Identify which cell holds the provided text, then report its (x, y) central coordinate. 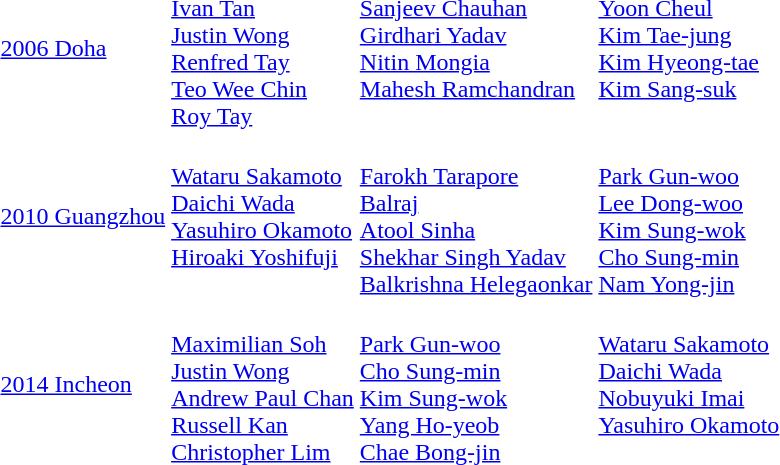
Wataru SakamotoDaichi WadaYasuhiro OkamotoHiroaki Yoshifuji (263, 216)
Farokh TaraporeBalrajAtool SinhaShekhar Singh YadavBalkrishna Helegaonkar (476, 216)
